Pinpoint the cell where the given text exists, returning its [x, y] midpoint coordinate. 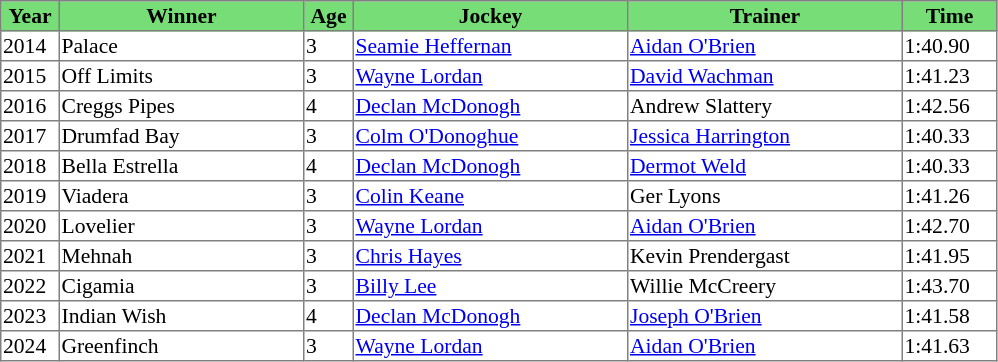
Billy Lee [490, 286]
1:43.70 [949, 286]
Chris Hayes [490, 256]
Kevin Prendergast [765, 256]
1:41.95 [949, 256]
Jockey [490, 16]
Greenfinch [181, 346]
1:42.56 [949, 106]
Viadera [181, 196]
2021 [30, 256]
1:41.63 [949, 346]
Palace [181, 46]
Drumfad Bay [181, 136]
2023 [30, 316]
1:41.26 [949, 196]
Colm O'Donoghue [490, 136]
Indian Wish [181, 316]
Trainer [765, 16]
2020 [30, 226]
Colin Keane [490, 196]
Mehnah [181, 256]
David Wachman [765, 76]
2014 [30, 46]
Year [30, 16]
Dermot Weld [765, 166]
Cigamia [181, 286]
2018 [30, 166]
2024 [30, 346]
1:40.90 [949, 46]
Andrew Slattery [765, 106]
Off Limits [181, 76]
Willie McCreery [765, 286]
Joseph O'Brien [765, 316]
Creggs Pipes [181, 106]
Seamie Heffernan [490, 46]
2019 [30, 196]
1:41.23 [949, 76]
1:42.70 [949, 226]
Time [949, 16]
2017 [30, 136]
Bella Estrella [181, 166]
Ger Lyons [765, 196]
Lovelier [181, 226]
Winner [181, 16]
2016 [30, 106]
Jessica Harrington [765, 136]
1:41.58 [949, 316]
2015 [30, 76]
Age [329, 16]
2022 [30, 286]
